For the text-containing cell, return its midpoint in (X, Y) coordinate format. 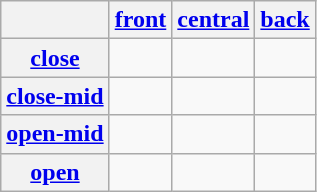
open-mid (55, 134)
close-mid (55, 96)
central (214, 20)
open (55, 172)
close (55, 58)
back (285, 20)
front (140, 20)
